Locate the cell with the specified text and output its [X, Y] center coordinate. 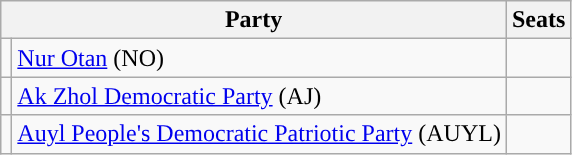
Ak Zhol Democratic Party (AJ) [260, 96]
Party [254, 20]
Auyl People's Democratic Patriotic Party (AUYL) [260, 134]
Seats [538, 20]
Nur Otan (NO) [260, 58]
